For the text-containing cell, return its midpoint in [x, y] coordinate format. 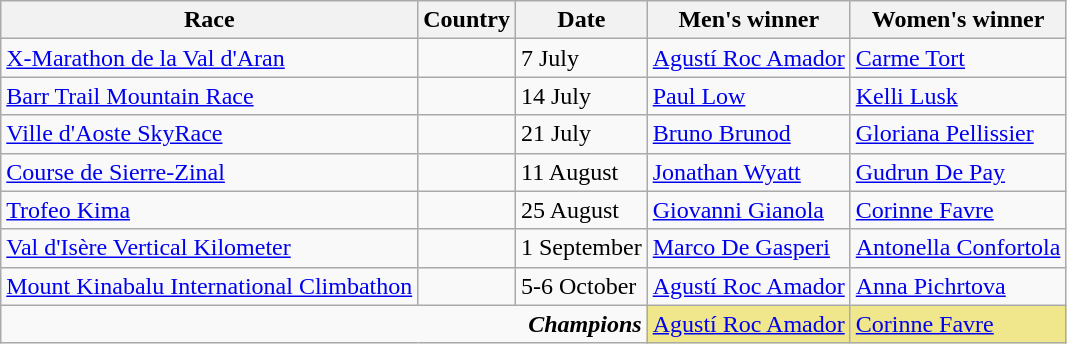
Mount Kinabalu International Climbathon [210, 286]
Marco De Gasperi [748, 248]
Gudrun De Pay [958, 172]
Champions [324, 324]
Anna Pichrtova [958, 286]
Antonella Confortola [958, 248]
21 July [581, 134]
Kelli Lusk [958, 96]
1 September [581, 248]
Women's winner [958, 20]
Race [210, 20]
Carme Tort [958, 58]
Country [467, 20]
5-6 October [581, 286]
Ville d'Aoste SkyRace [210, 134]
Paul Low [748, 96]
Course de Sierre-Zinal [210, 172]
Men's winner [748, 20]
Jonathan Wyatt [748, 172]
Val d'Isère Vertical Kilometer [210, 248]
14 July [581, 96]
Trofeo Kima [210, 210]
Gloriana Pellissier [958, 134]
Bruno Brunod [748, 134]
Barr Trail Mountain Race [210, 96]
X-Marathon de la Val d'Aran [210, 58]
11 August [581, 172]
Date [581, 20]
Giovanni Gianola [748, 210]
7 July [581, 58]
25 August [581, 210]
